From the cell containing the given text, extract its center point as (x, y) coordinate. 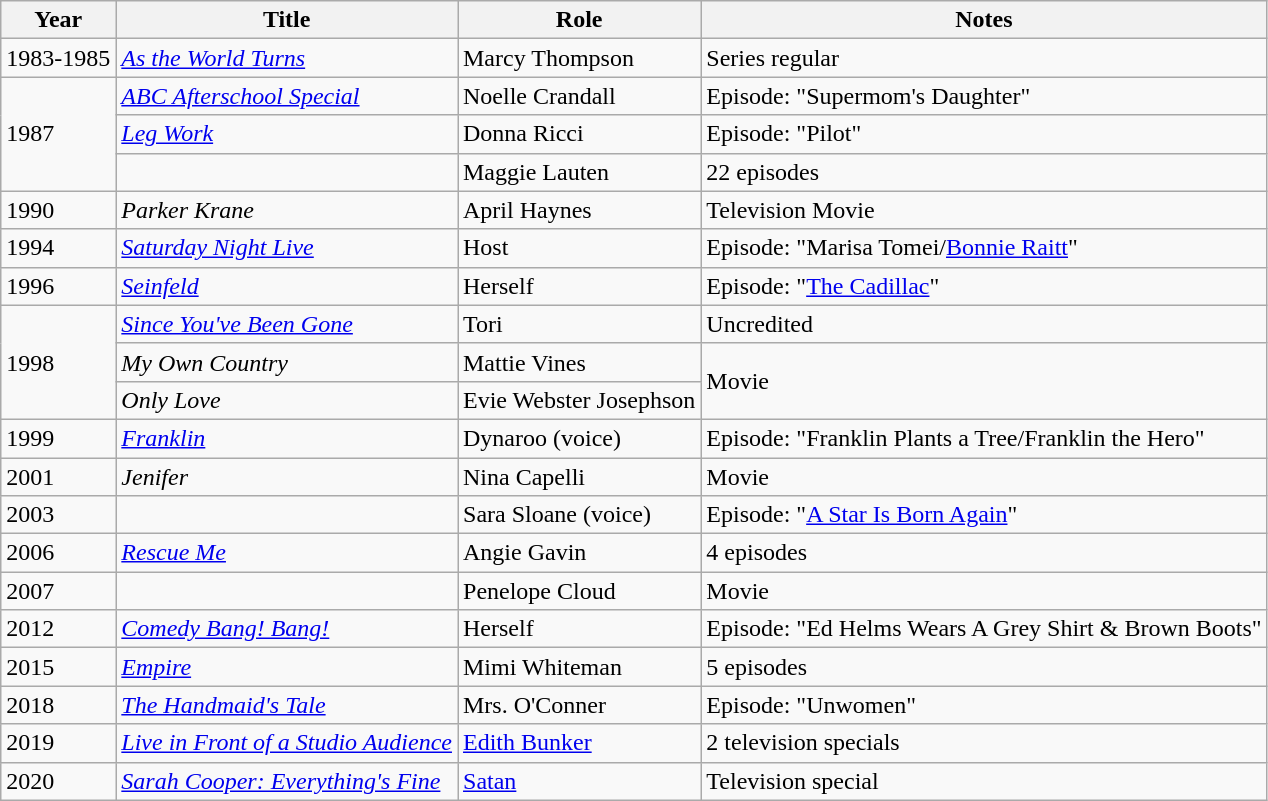
1999 (58, 438)
Live in Front of a Studio Audience (287, 743)
Noelle Crandall (580, 96)
Episode: "Ed Helms Wears A Grey Shirt & Brown Boots" (984, 629)
Nina Capelli (580, 477)
Saturday Night Live (287, 248)
Jenifer (287, 477)
Episode: "The Cadillac" (984, 286)
Sarah Cooper: Everything's Fine (287, 781)
Episode: "Supermom's Daughter" (984, 96)
Dynaroo (voice) (580, 438)
Satan (580, 781)
Uncredited (984, 324)
2007 (58, 591)
Title (287, 20)
Series regular (984, 58)
1983-1985 (58, 58)
Mrs. O'Conner (580, 705)
2018 (58, 705)
2020 (58, 781)
Seinfeld (287, 286)
Notes (984, 20)
2003 (58, 515)
Sara Sloane (voice) (580, 515)
1990 (58, 210)
Year (58, 20)
Host (580, 248)
1998 (58, 362)
2 television specials (984, 743)
Since You've Been Gone (287, 324)
My Own Country (287, 362)
5 episodes (984, 667)
Television special (984, 781)
Donna Ricci (580, 134)
Only Love (287, 400)
1987 (58, 134)
Franklin (287, 438)
2019 (58, 743)
Leg Work (287, 134)
As the World Turns (287, 58)
April Haynes (580, 210)
Angie Gavin (580, 553)
Mimi Whiteman (580, 667)
Episode: "A Star Is Born Again" (984, 515)
Role (580, 20)
Television Movie (984, 210)
Episode: "Franklin Plants a Tree/Franklin the Hero" (984, 438)
22 episodes (984, 172)
2001 (58, 477)
Rescue Me (287, 553)
Marcy Thompson (580, 58)
Penelope Cloud (580, 591)
Episode: "Marisa Tomei/Bonnie Raitt" (984, 248)
1994 (58, 248)
Episode: "Unwomen" (984, 705)
2015 (58, 667)
Edith Bunker (580, 743)
Evie Webster Josephson (580, 400)
Parker Krane (287, 210)
2006 (58, 553)
Tori (580, 324)
Maggie Lauten (580, 172)
1996 (58, 286)
The Handmaid's Tale (287, 705)
Empire (287, 667)
4 episodes (984, 553)
2012 (58, 629)
Comedy Bang! Bang! (287, 629)
Episode: "Pilot" (984, 134)
Mattie Vines (580, 362)
ABC Afterschool Special (287, 96)
